Find where the given text appears and provide that cell's center as (X, Y) coordinate. 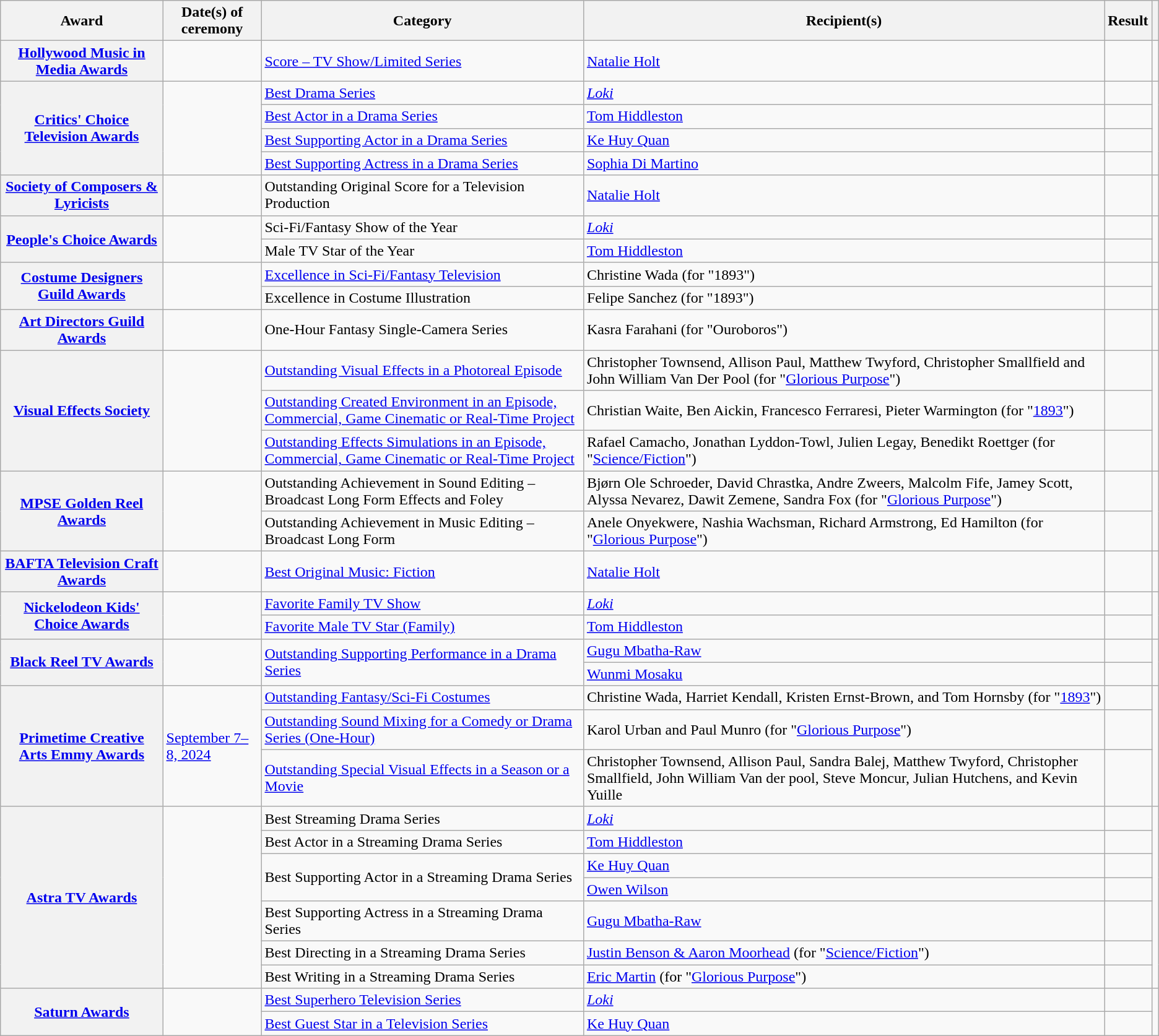
Outstanding Fantasy/Sci-Fi Costumes (422, 697)
Outstanding Effects Simulations in an Episode, Commercial, Game Cinematic or Real-Time Project (422, 451)
Best Supporting Actress in a Drama Series (422, 163)
Outstanding Created Environment in an Episode, Commercial, Game Cinematic or Real-Time Project (422, 411)
Kasra Farahani (for "Ouroboros") (843, 329)
Favorite Family TV Show (422, 603)
Primetime Creative Arts Emmy Awards (82, 746)
Eric Martin (for "Glorious Purpose") (843, 977)
Bjørn Ole Schroeder, David Chrastka, Andre Zweers, Malcolm Fife, Jamey Scott, Alyssa Nevarez, Dawit Zemene, Sandra Fox (for "Glorious Purpose") (843, 491)
Anele Onyekwere, Nashia Wachsman, Richard Armstrong, Ed Hamilton (for "Glorious Purpose") (843, 531)
Black Reel TV Awards (82, 662)
Felipe Sanchez (for "1893") (843, 298)
Owen Wilson (843, 889)
Christopher Townsend, Allison Paul, Matthew Twyford, Christopher Smallfield and John William Van Der Pool (for "Glorious Purpose") (843, 370)
September 7–8, 2024 (212, 746)
Score – TV Show/Limited Series (422, 61)
Hollywood Music in Media Awards (82, 61)
Outstanding Sound Mixing for a Comedy or Drama Series (One-Hour) (422, 729)
Art Directors Guild Awards (82, 329)
Best Supporting Actor in a Drama Series (422, 140)
Sophia Di Martino (843, 163)
Justin Benson & Aaron Moorhead (for "Science/Fiction") (843, 953)
Christine Wada, Harriet Kendall, Kristen Ernst-Brown, and Tom Hornsby (for "1893") (843, 697)
BAFTA Television Craft Awards (82, 572)
Best Drama Series (422, 93)
Rafael Camacho, Jonathan Lyddon-Towl, Julien Legay, Benedikt Roettger (for "Science/Fiction") (843, 451)
Best Streaming Drama Series (422, 818)
Visual Effects Society (82, 411)
Nickelodeon Kids' Choice Awards (82, 615)
Excellence in Sci-Fi/Fantasy Television (422, 274)
Costume Designers Guild Awards (82, 286)
Astra TV Awards (82, 897)
One-Hour Fantasy Single-Camera Series (422, 329)
Outstanding Original Score for a Television Production (422, 196)
Category (422, 21)
Best Actor in a Drama Series (422, 116)
MPSE Golden Reel Awards (82, 511)
Best Guest Star in a Television Series (422, 1024)
Outstanding Special Visual Effects in a Season or a Movie (422, 778)
Best Actor in a Streaming Drama Series (422, 842)
Best Superhero Television Series (422, 1000)
Date(s) of ceremony (212, 21)
Outstanding Visual Effects in a Photoreal Episode (422, 370)
Best Supporting Actor in a Streaming Drama Series (422, 877)
Saturn Awards (82, 1012)
Award (82, 21)
Critics' Choice Television Awards (82, 128)
Wunmi Mosaku (843, 674)
Outstanding Supporting Performance in a Drama Series (422, 662)
People's Choice Awards (82, 239)
Result (1128, 21)
Outstanding Achievement in Music Editing – Broadcast Long Form (422, 531)
Best Original Music: Fiction (422, 572)
Outstanding Achievement in Sound Editing – Broadcast Long Form Effects and Foley (422, 491)
Society of Composers & Lyricists (82, 196)
Best Supporting Actress in a Streaming Drama Series (422, 921)
Best Directing in a Streaming Drama Series (422, 953)
Christian Waite, Ben Aickin, Francesco Ferraresi, Pieter Warmington (for "1893") (843, 411)
Favorite Male TV Star (Family) (422, 627)
Karol Urban and Paul Munro (for "Glorious Purpose") (843, 729)
Male TV Star of the Year (422, 251)
Recipient(s) (843, 21)
Christine Wada (for "1893") (843, 274)
Best Writing in a Streaming Drama Series (422, 977)
Sci-Fi/Fantasy Show of the Year (422, 227)
Excellence in Costume Illustration (422, 298)
